Return [x, y] of the center of cell containing provided text 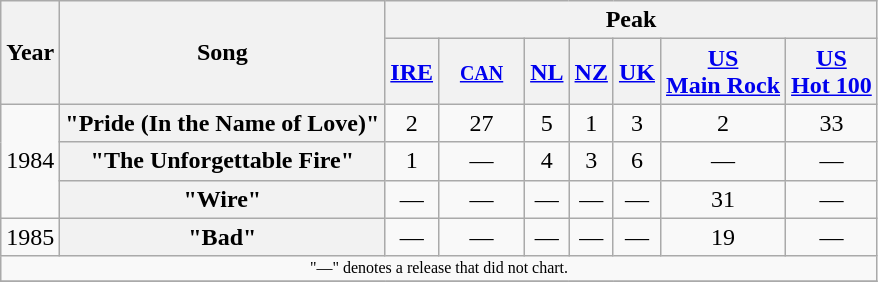
19 [722, 237]
1985 [30, 237]
4 [547, 161]
CAN [482, 72]
NZ [591, 72]
"—" denotes a release that did not chart. [440, 268]
27 [482, 123]
"Pride (In the Name of Love)" [222, 123]
UK [636, 72]
1984 [30, 161]
USMain Rock [722, 72]
5 [547, 123]
Song [222, 52]
USHot 100 [832, 72]
Peak [631, 20]
IRE [412, 72]
NL [547, 72]
"The Unforgettable Fire" [222, 161]
Year [30, 52]
31 [722, 199]
"Bad" [222, 237]
"Wire" [222, 199]
33 [832, 123]
6 [636, 161]
